Search for the cell housing the specified text and yield its (X, Y) center coordinate. 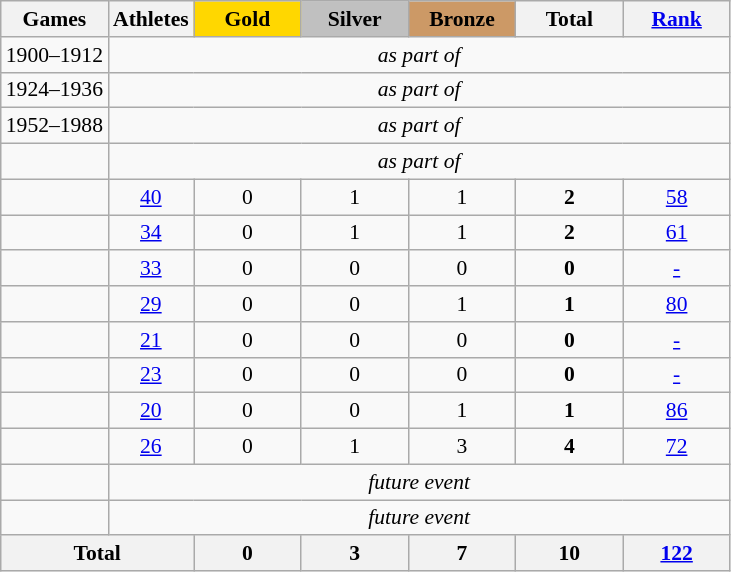
122 (676, 554)
72 (676, 447)
80 (676, 304)
10 (570, 554)
Games (54, 19)
20 (151, 411)
26 (151, 447)
29 (151, 304)
34 (151, 233)
33 (151, 269)
40 (151, 197)
Bronze (462, 19)
1900–1912 (54, 55)
1924–1936 (54, 90)
Athletes (151, 19)
1952–1988 (54, 126)
Silver (354, 19)
Gold (248, 19)
58 (676, 197)
21 (151, 340)
86 (676, 411)
7 (462, 554)
Rank (676, 19)
23 (151, 375)
4 (570, 447)
61 (676, 233)
